Output the [x, y] coordinate of the center of the cell containing the given text.  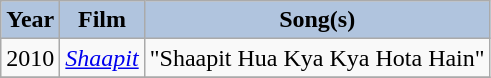
Year [30, 20]
2010 [30, 58]
Shaapit [102, 58]
Song(s) [317, 20]
Film [102, 20]
"Shaapit Hua Kya Kya Hota Hain" [317, 58]
